Provide the (X, Y) coordinate of the cell's center where the given text is located.  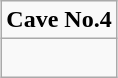
Cave No.4 (59, 20)
